Extract the [X, Y] coordinate from the center of the cell holding the provided text.  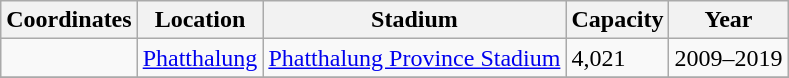
Coordinates [69, 20]
2009–2019 [728, 58]
Capacity [618, 20]
Location [200, 20]
Stadium [414, 20]
Phatthalung [200, 58]
Phatthalung Province Stadium [414, 58]
Year [728, 20]
4,021 [618, 58]
